Return the (x, y) coordinate for the center point of the cell that contains the specified text.  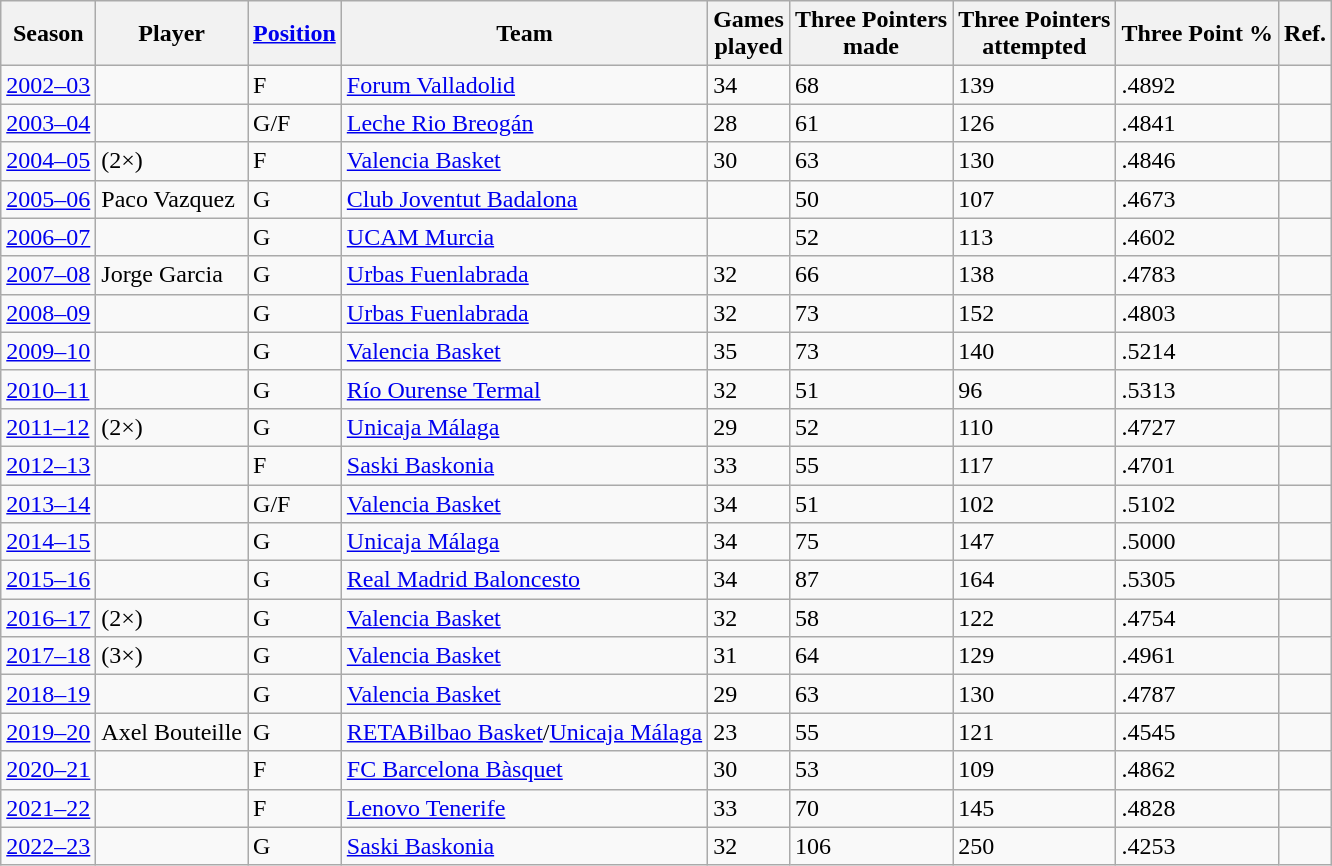
.5305 (1198, 580)
UCAM Murcia (524, 237)
129 (1034, 656)
35 (749, 351)
.5214 (1198, 351)
113 (1034, 237)
Real Madrid Baloncesto (524, 580)
58 (870, 618)
.4253 (1198, 846)
2006–07 (48, 237)
2014–15 (48, 542)
Ref. (1306, 34)
Season (48, 34)
FC Barcelona Bàsquet (524, 770)
Position (295, 34)
147 (1034, 542)
Gamesplayed (749, 34)
Jorge Garcia (172, 275)
Paco Vazquez (172, 199)
2010–11 (48, 389)
2005–06 (48, 199)
87 (870, 580)
2018–19 (48, 694)
.4828 (1198, 808)
145 (1034, 808)
.4545 (1198, 732)
Three Point % (1198, 34)
102 (1034, 503)
Club Joventut Badalona (524, 199)
164 (1034, 580)
.4783 (1198, 275)
2020–21 (48, 770)
.4754 (1198, 618)
53 (870, 770)
.4846 (1198, 161)
2022–23 (48, 846)
31 (749, 656)
.5000 (1198, 542)
23 (749, 732)
2017–18 (48, 656)
Río Ourense Termal (524, 389)
2011–12 (48, 427)
2021–22 (48, 808)
2002–03 (48, 85)
126 (1034, 123)
50 (870, 199)
.5102 (1198, 503)
68 (870, 85)
106 (870, 846)
Axel Bouteille (172, 732)
70 (870, 808)
121 (1034, 732)
2007–08 (48, 275)
.4892 (1198, 85)
.4961 (1198, 656)
Team (524, 34)
75 (870, 542)
140 (1034, 351)
.4862 (1198, 770)
138 (1034, 275)
139 (1034, 85)
2016–17 (48, 618)
Lenovo Tenerife (524, 808)
117 (1034, 465)
Three Pointers made (870, 34)
Forum Valladolid (524, 85)
.4701 (1198, 465)
66 (870, 275)
.4787 (1198, 694)
64 (870, 656)
Leche Rio Breogán (524, 123)
RETABilbao Basket/Unicaja Málaga (524, 732)
.4727 (1198, 427)
.4673 (1198, 199)
2009–10 (48, 351)
2019–20 (48, 732)
.4602 (1198, 237)
152 (1034, 313)
96 (1034, 389)
.4841 (1198, 123)
28 (749, 123)
2015–16 (48, 580)
122 (1034, 618)
61 (870, 123)
2008–09 (48, 313)
2013–14 (48, 503)
(3×) (172, 656)
.5313 (1198, 389)
250 (1034, 846)
110 (1034, 427)
Player (172, 34)
Three Pointers attempted (1034, 34)
2012–13 (48, 465)
2003–04 (48, 123)
.4803 (1198, 313)
107 (1034, 199)
2004–05 (48, 161)
109 (1034, 770)
